Provide the [x, y] coordinate of the cell's center where the given text is located.  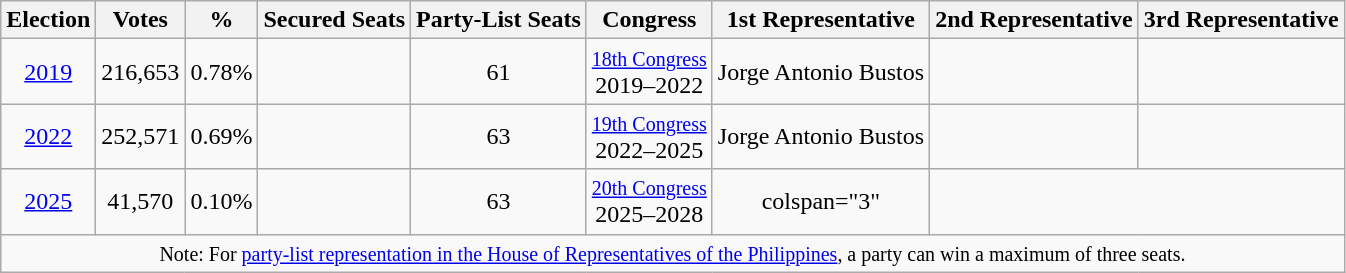
1st Representative [820, 20]
Note: For party-list representation in the House of Representatives of the Philippines, a party can win a maximum of three seats. [672, 253]
2019 [48, 72]
Party-List Seats [499, 20]
41,570 [140, 202]
0.10% [222, 202]
3rd Representative [1241, 20]
19th Congress2022–2025 [649, 136]
61 [499, 72]
216,653 [140, 72]
Votes [140, 20]
18th Congress2019–2022 [649, 72]
Secured Seats [334, 20]
20th Congress2025–2028 [649, 202]
2022 [48, 136]
Congress [649, 20]
2nd Representative [1034, 20]
0.69% [222, 136]
% [222, 20]
0.78% [222, 72]
Election [48, 20]
2025 [48, 202]
colspan="3" [820, 202]
252,571 [140, 136]
